Scan for the cell matching the given text and deliver its (x, y) coordinate at center. 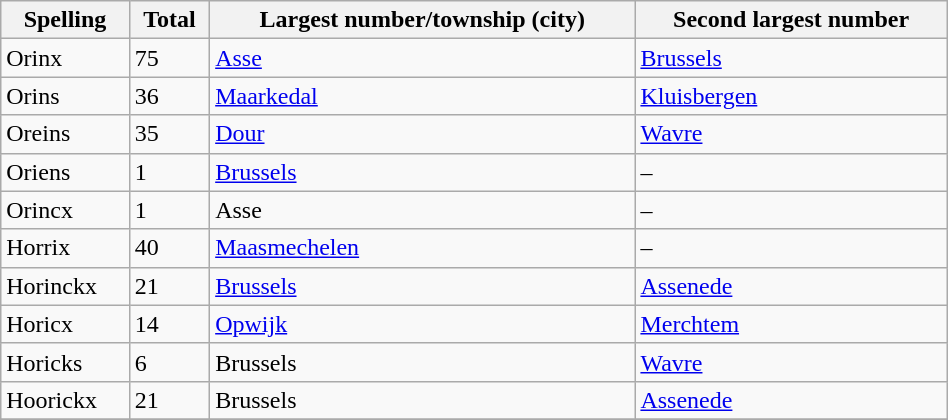
Spelling (66, 20)
Oreins (66, 134)
36 (169, 96)
Horrix (66, 248)
6 (169, 362)
Horicks (66, 362)
Horicx (66, 324)
14 (169, 324)
40 (169, 248)
Kluisbergen (791, 96)
Orins (66, 96)
Second largest number (791, 20)
75 (169, 58)
Total (169, 20)
Orinx (66, 58)
Largest number/township (city) (422, 20)
Maarkedal (422, 96)
Opwijk (422, 324)
35 (169, 134)
Dour (422, 134)
Maasmechelen (422, 248)
Merchtem (791, 324)
Horinckx (66, 286)
Orincx (66, 210)
Hoorickx (66, 400)
Oriens (66, 172)
